Identify which cell holds the provided text, then report its [x, y] central coordinate. 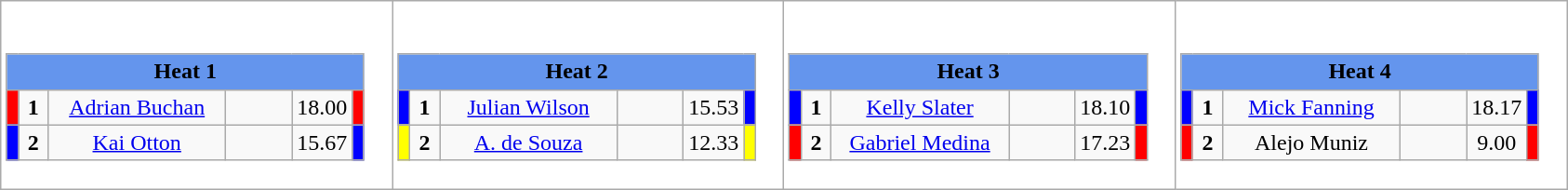
Heat 4 1 Mick Fanning 18.17 2 Alejo Muniz 9.00 [1371, 95]
17.23 [1105, 142]
Mick Fanning [1311, 107]
Heat 4 [1360, 72]
Heat 1 1 Adrian Buchan 18.00 2 Kai Otton 15.67 [197, 95]
Adrian Buchan [138, 107]
Julian Wilson [528, 107]
Heat 1 [185, 72]
12.33 [714, 142]
Alejo Muniz [1311, 142]
15.67 [322, 142]
9.00 [1497, 142]
Kelly Slater [921, 107]
Gabriel Medina [921, 142]
Heat 3 [968, 72]
Heat 2 [577, 72]
Kai Otton [138, 142]
A. de Souza [528, 142]
Heat 3 1 Kelly Slater 18.10 2 Gabriel Medina 17.23 [980, 95]
18.10 [1105, 107]
18.17 [1497, 107]
15.53 [714, 107]
Heat 2 1 Julian Wilson 15.53 2 A. de Souza 12.33 [588, 95]
18.00 [322, 107]
